Capture the cell that displays the provided text and extract its [x, y] central coordinate. 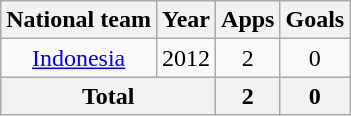
Goals [315, 20]
2012 [186, 58]
Apps [248, 20]
Total [108, 96]
Year [186, 20]
National team [79, 20]
Indonesia [79, 58]
